Return the (X, Y) coordinate for the center point of the cell that contains the specified text.  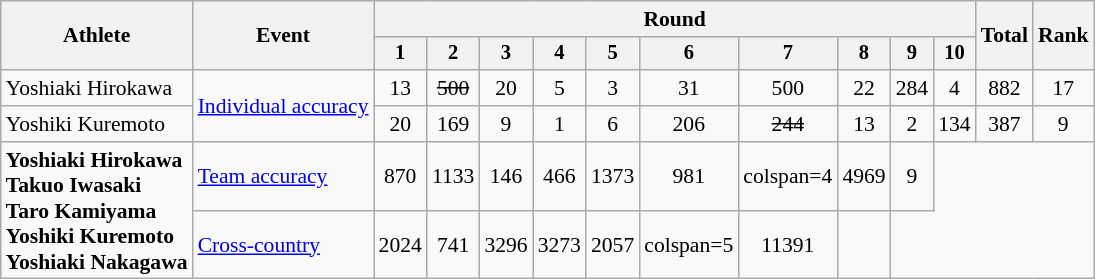
169 (453, 124)
8 (864, 54)
Event (284, 36)
882 (1004, 88)
10 (954, 54)
466 (560, 176)
Round (675, 19)
244 (788, 124)
146 (506, 176)
1373 (612, 176)
22 (864, 88)
17 (1064, 88)
Yoshiki Kuremoto (97, 124)
31 (688, 88)
4969 (864, 176)
134 (954, 124)
Rank (1064, 36)
206 (688, 124)
Athlete (97, 36)
387 (1004, 124)
Individual accuracy (284, 106)
Yoshiaki Hirokawa (97, 88)
Total (1004, 36)
870 (400, 176)
1133 (453, 176)
284 (912, 88)
981 (688, 176)
Team accuracy (284, 176)
colspan=4 (788, 176)
7 (788, 54)
